Locate the cell with the specified text and output its [x, y] center coordinate. 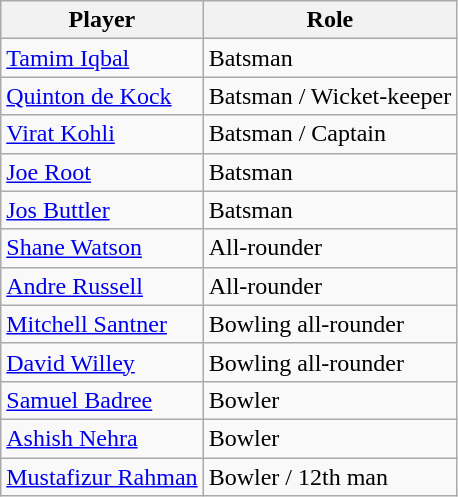
Role [330, 20]
Quinton de Kock [102, 96]
Batsman / Wicket-keeper [330, 96]
Virat Kohli [102, 134]
Ashish Nehra [102, 438]
Batsman / Captain [330, 134]
Samuel Badree [102, 400]
Jos Buttler [102, 210]
Player [102, 20]
David Willey [102, 362]
Shane Watson [102, 248]
Joe Root [102, 172]
Mustafizur Rahman [102, 477]
Bowler / 12th man [330, 477]
Andre Russell [102, 286]
Tamim Iqbal [102, 58]
Mitchell Santner [102, 324]
